Extract the [x, y] coordinate from the center of the cell holding the provided text.  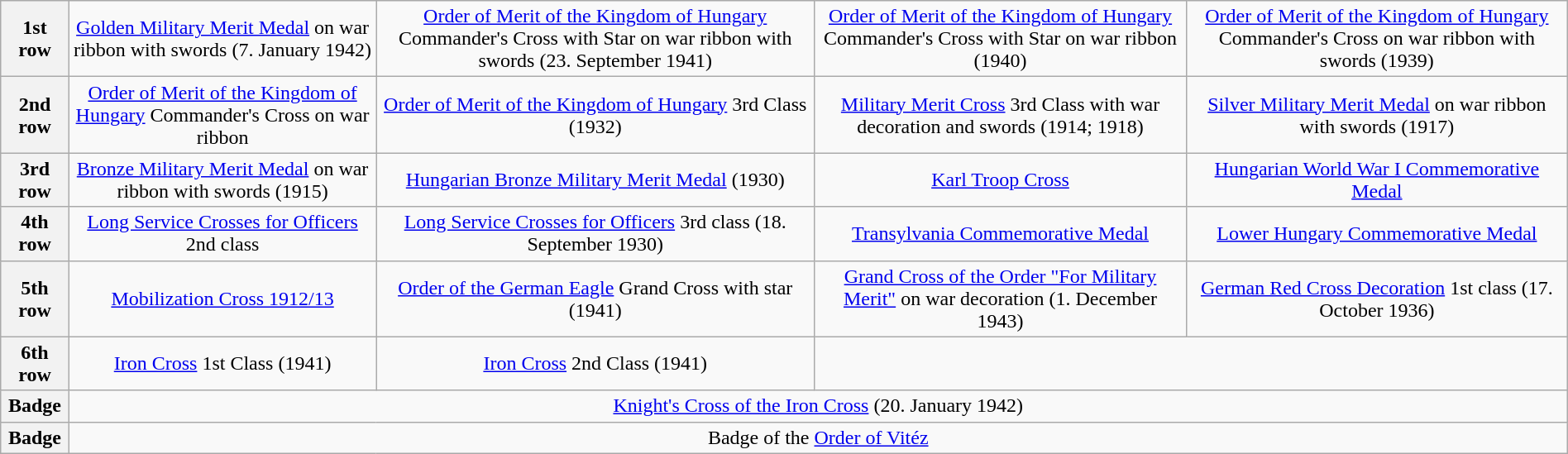
Long Service Crosses for Officers 3rd class (18. September 1930) [595, 233]
4th row [35, 233]
Order of the German Eagle Grand Cross with star (1941) [595, 299]
Bronze Military Merit Medal on war ribbon with swords (1915) [222, 180]
Long Service Crosses for Officers 2nd class [222, 233]
Transylvania Commemorative Medal [1001, 233]
1st row [35, 39]
Iron Cross 2nd Class (1941) [595, 364]
3rd row [35, 180]
Order of Merit of the Kingdom of Hungary Commander's Cross on war ribbon [222, 115]
5th row [35, 299]
Lower Hungary Commemorative Medal [1376, 233]
Golden Military Merit Medal on war ribbon with swords (7. January 1942) [222, 39]
German Red Cross Decoration 1st class (17. October 1936) [1376, 299]
Knight's Cross of the Iron Cross (20. January 1942) [818, 406]
Silver Military Merit Medal on war ribbon with swords (1917) [1376, 115]
Order of Merit of the Kingdom of Hungary 3rd Class (1932) [595, 115]
Military Merit Cross 3rd Class with war decoration and swords (1914; 1918) [1001, 115]
6th row [35, 364]
Badge of the Order of Vitéz [818, 437]
Mobilization Cross 1912/13 [222, 299]
Grand Cross of the Order "For Military Merit" on war decoration (1. December 1943) [1001, 299]
Order of Merit of the Kingdom of Hungary Commander's Cross with Star on war ribbon with swords (23. September 1941) [595, 39]
Iron Cross 1st Class (1941) [222, 364]
Hungarian World War I Commemorative Medal [1376, 180]
Order of Merit of the Kingdom of Hungary Commander's Cross with Star on war ribbon (1940) [1001, 39]
Order of Merit of the Kingdom of Hungary Commander's Cross on war ribbon with swords (1939) [1376, 39]
2nd row [35, 115]
Karl Troop Cross [1001, 180]
Hungarian Bronze Military Merit Medal (1930) [595, 180]
